Pinpoint the cell where the given text exists, returning its [X, Y] midpoint coordinate. 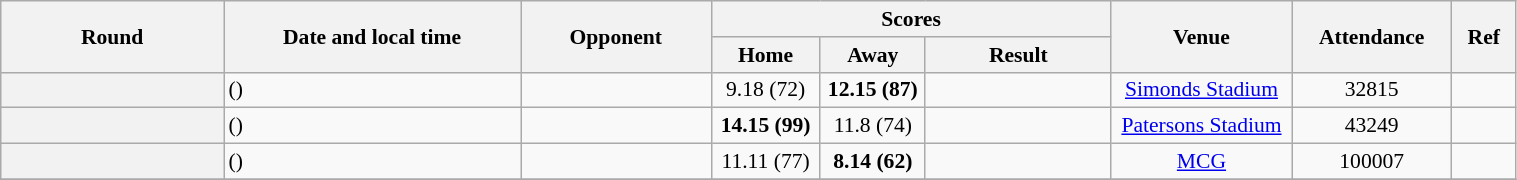
12.15 (87) [872, 90]
Scores [911, 19]
Home [766, 55]
14.15 (99) [766, 126]
Opponent [616, 36]
11.8 (74) [872, 126]
9.18 (72) [766, 90]
32815 [1372, 90]
8.14 (62) [872, 162]
Result [1018, 55]
11.11 (77) [766, 162]
Away [872, 55]
100007 [1372, 162]
Attendance [1372, 36]
43249 [1372, 126]
Simonds Stadium [1202, 90]
Venue [1202, 36]
Ref [1484, 36]
MCG [1202, 162]
Date and local time [372, 36]
Patersons Stadium [1202, 126]
Round [112, 36]
